From the cell containing the given text, extract its center point as [X, Y] coordinate. 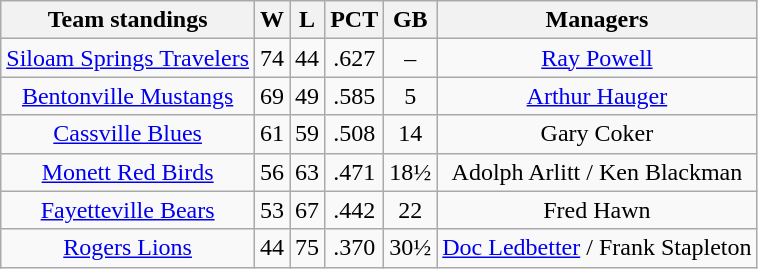
30½ [410, 248]
Fred Hawn [597, 210]
14 [410, 134]
Doc Ledbetter / Frank Stapleton [597, 248]
– [410, 58]
49 [308, 96]
Ray Powell [597, 58]
63 [308, 172]
Bentonville Mustangs [128, 96]
Siloam Springs Travelers [128, 58]
61 [272, 134]
Monett Red Birds [128, 172]
Team standings [128, 20]
GB [410, 20]
56 [272, 172]
Fayetteville Bears [128, 210]
5 [410, 96]
Managers [597, 20]
PCT [354, 20]
18½ [410, 172]
53 [272, 210]
.627 [354, 58]
22 [410, 210]
.442 [354, 210]
.508 [354, 134]
.370 [354, 248]
Arthur Hauger [597, 96]
W [272, 20]
69 [272, 96]
.471 [354, 172]
59 [308, 134]
.585 [354, 96]
75 [308, 248]
74 [272, 58]
L [308, 20]
Adolph Arlitt / Ken Blackman [597, 172]
67 [308, 210]
Rogers Lions [128, 248]
Cassville Blues [128, 134]
Gary Coker [597, 134]
